Detect which cell encompasses the target text, then output its [x, y] center coordinate. 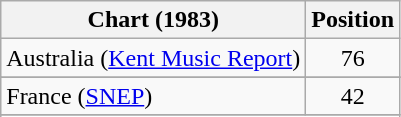
76 [353, 58]
Australia (Kent Music Report) [154, 58]
42 [353, 96]
Chart (1983) [154, 20]
France (SNEP) [154, 96]
Position [353, 20]
